For the text-containing cell, return its midpoint in (X, Y) coordinate format. 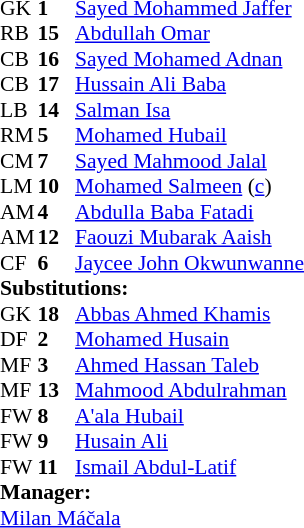
13 (57, 391)
Abdullah Omar (190, 33)
GK (19, 314)
Faouzi Mubarak Aaish (190, 237)
Abbas Ahmed Khamis (190, 314)
5 (57, 135)
Mohamed Hubail (190, 135)
Mohamed Husain (190, 339)
7 (57, 161)
10 (57, 187)
Hussain Ali Baba (190, 85)
Salman Isa (190, 110)
16 (57, 59)
CF (19, 263)
DF (19, 339)
Ismail Abdul-Latif (190, 467)
17 (57, 85)
3 (57, 365)
6 (57, 263)
8 (57, 416)
15 (57, 33)
Mahmood Abdulrahman (190, 391)
LM (19, 187)
Jaycee John Okwunwanne (190, 263)
11 (57, 467)
Mohamed Salmeen (c) (190, 187)
2 (57, 339)
14 (57, 110)
Sayed Mahmood Jalal (190, 161)
Sayed Mohamed Adnan (190, 59)
RB (19, 33)
Manager: (152, 493)
Husain Ali (190, 441)
Substitutions: (152, 289)
RM (19, 135)
Ahmed Hassan Taleb (190, 365)
18 (57, 314)
4 (57, 212)
CM (19, 161)
A'ala Hubail (190, 416)
9 (57, 441)
12 (57, 237)
Abdulla Baba Fatadi (190, 212)
LB (19, 110)
